Return [X, Y] of the center of cell containing provided text 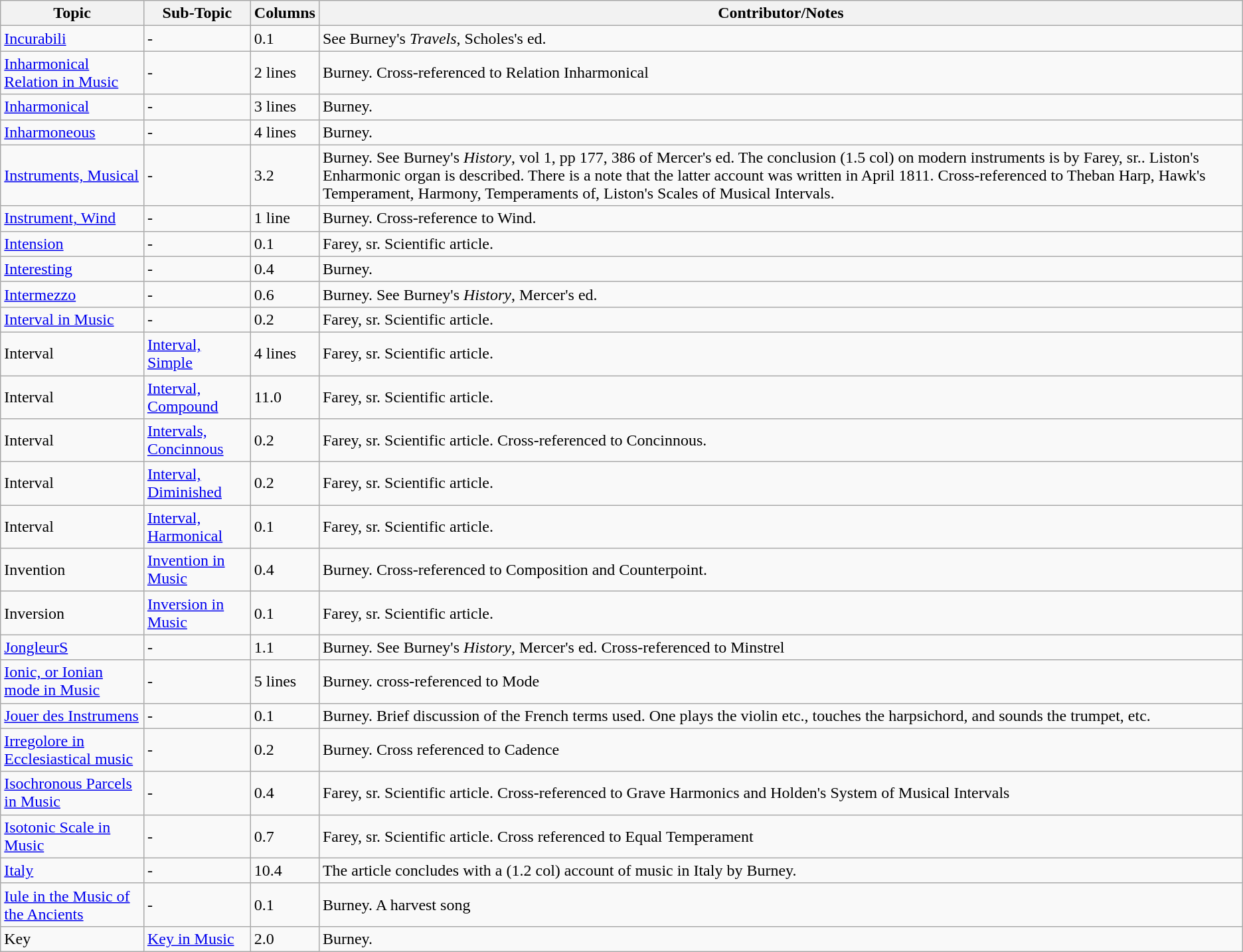
Intervals, Concinnous [197, 441]
Ionic, or Ionian mode in Music [72, 681]
Iule in the Music of the Ancients [72, 904]
11.0 [284, 397]
Burney. See Burney's History, Mercer's ed. Cross-referenced to Minstrel [781, 647]
0.6 [284, 294]
Burney. cross-referenced to Mode [781, 681]
JongleurS [72, 647]
3.2 [284, 175]
2.0 [284, 939]
Inharmonical [72, 107]
Intension [72, 244]
Burney. Cross-referenced to Composition and Counterpoint. [781, 570]
1.1 [284, 647]
Interval in Music [72, 319]
Burney. Cross referenced to Cadence [781, 750]
The article concludes with a (1.2 col) account of music in Italy by Burney. [781, 870]
Burney. A harvest song [781, 904]
Key [72, 939]
Burney. Cross-referenced to Relation Inharmonical [781, 73]
Interesting [72, 269]
10.4 [284, 870]
Key in Music [197, 939]
See Burney's Travels, Scholes's ed. [781, 39]
Irregolore in Ecclesiastical music [72, 750]
3 lines [284, 107]
Inharmonical Relation in Music [72, 73]
Contributor/Notes [781, 13]
2 lines [284, 73]
Sub-Topic [197, 13]
Farey, sr. Scientific article. Cross-referenced to Grave Harmonics and Holden's System of Musical Intervals [781, 793]
Instrument, Wind [72, 218]
Isotonic Scale in Music [72, 836]
Farey, sr. Scientific article. Cross-referenced to Concinnous. [781, 441]
Inversion in Music [197, 613]
Instruments, Musical [72, 175]
Farey, sr. Scientific article. Cross referenced to Equal Temperament [781, 836]
Inharmoneous [72, 132]
Burney. Brief discussion of the French terms used. One plays the violin etc., touches the harpsichord, and sounds the trumpet, etc. [781, 716]
Interval, Compound [197, 397]
Interval, Simple [197, 353]
Incurabili [72, 39]
Burney. Cross-reference to Wind. [781, 218]
Topic [72, 13]
Columns [284, 13]
Invention in Music [197, 570]
5 lines [284, 681]
Jouer des Instrumens [72, 716]
Isochronous Parcels in Music [72, 793]
Invention [72, 570]
Inversion [72, 613]
Interval, Diminished [197, 483]
0.7 [284, 836]
Italy [72, 870]
Interval, Harmonical [197, 527]
Burney. See Burney's History, Mercer's ed. [781, 294]
Intermezzo [72, 294]
1 line [284, 218]
